Determine the [x, y] coordinate at the center of the cell enclosing the given text.  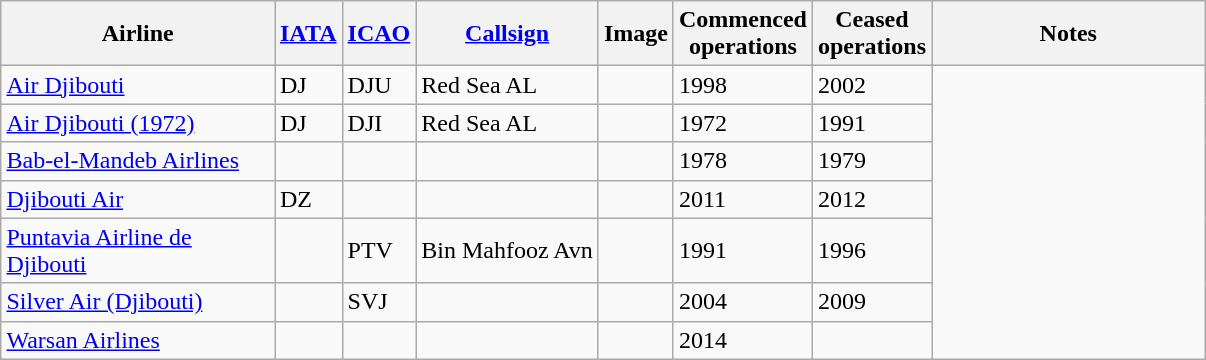
DZ [308, 199]
Image [636, 34]
1979 [872, 161]
Bab-el-Mandeb Airlines [138, 161]
Silver Air (Djibouti) [138, 302]
Callsign [508, 34]
PTV [379, 250]
ICAO [379, 34]
IATA [308, 34]
2002 [872, 85]
DJI [379, 123]
2004 [742, 302]
Air Djibouti [138, 85]
DJU [379, 85]
Commencedoperations [742, 34]
Airline [138, 34]
1996 [872, 250]
1978 [742, 161]
Ceasedoperations [872, 34]
Air Djibouti (1972) [138, 123]
Djibouti Air [138, 199]
2009 [872, 302]
Puntavia Airline de Djibouti [138, 250]
1998 [742, 85]
1972 [742, 123]
2011 [742, 199]
SVJ [379, 302]
Warsan Airlines [138, 340]
Bin Mahfooz Avn [508, 250]
2014 [742, 340]
Notes [1069, 34]
2012 [872, 199]
